Detect which cell encompasses the target text, then output its (X, Y) center coordinate. 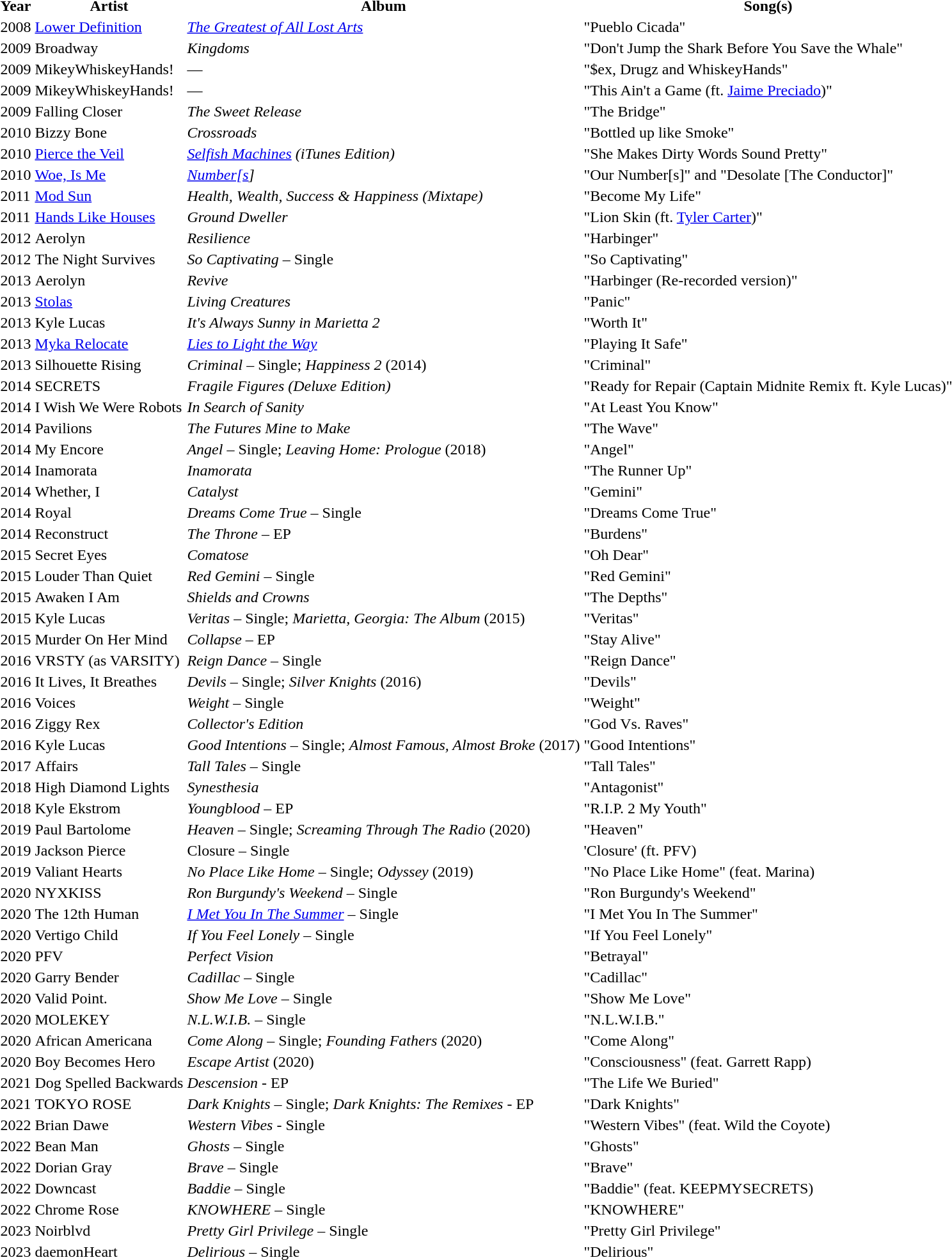
Collapse – EP (384, 639)
Catalyst (384, 491)
TOKYO ROSE (109, 1104)
Lower Definition (109, 27)
Kyle Ekstrom (109, 808)
Pretty Girl Privilege – Single (384, 1231)
So Captivating – Single (384, 259)
Descension - EP (384, 1083)
Garry Bender (109, 977)
Reconstruct (109, 534)
Living Creatures (384, 301)
Dog Spelled Backwards (109, 1083)
Good Intentions – Single; Almost Famous, Almost Broke (2017) (384, 745)
Lies to Light the Way (384, 344)
Angel – Single; Leaving Home: Prologue (2018) (384, 449)
Myka Relocate (109, 344)
The 12th Human (109, 914)
If You Feel Lonely – Single (384, 935)
Youngblood – EP (384, 808)
Brian Dawe (109, 1125)
My Encore (109, 449)
Stolas (109, 301)
It's Always Sunny in Marietta 2 (384, 323)
Ziggy Rex (109, 724)
Downcast (109, 1188)
I Met You In The Summer – Single (384, 914)
Heaven – Single; Screaming Through The Radio (2020) (384, 829)
Reign Dance – Single (384, 660)
Paul Bartolome (109, 829)
Veritas – Single; Marietta, Georgia: The Album (2015) (384, 618)
Mod Sun (109, 196)
It Lives, It Breathes (109, 682)
N.L.W.I.B. – Single (384, 1019)
Royal (109, 513)
The Sweet Release (384, 111)
Valiant Hearts (109, 872)
Voices (109, 703)
Pavilions (109, 428)
Synesthesia (384, 787)
Ground Dweller (384, 217)
Silhouette Rising (109, 365)
Health, Wealth, Success & Happiness (Mixtape) (384, 196)
Baddie – Single (384, 1188)
Louder Than Quiet (109, 576)
Bean Man (109, 1146)
Chrome Rose (109, 1209)
Revive (384, 280)
Number[s] (384, 175)
SECRETS (109, 386)
Fragile Figures (Deluxe Edition) (384, 386)
Tall Tales – Single (384, 766)
I Wish We Were Robots (109, 407)
Devils – Single; Silver Knights (2016) (384, 682)
The Throne – EP (384, 534)
African Americana (109, 1041)
Comatose (384, 555)
NYXKISS (109, 893)
Boy Becomes Hero (109, 1062)
Woe, Is Me (109, 175)
Whether, I (109, 491)
Escape Artist (2020) (384, 1062)
Noirblvd (109, 1231)
The Futures Mine to Make (384, 428)
Kingdoms (384, 48)
In Search of Sanity (384, 407)
Bizzy Bone (109, 132)
Affairs (109, 766)
No Place Like Home – Single; Odyssey (2019) (384, 872)
Closure – Single (384, 850)
Show Me Love – Single (384, 998)
Vertigo Child (109, 935)
Pierce the Veil (109, 154)
VRSTY (as VARSITY) (109, 660)
KNOWHERE – Single (384, 1209)
Shields and Crowns (384, 597)
Awaken I Am (109, 597)
Resilience (384, 238)
Ghosts – Single (384, 1146)
Hands Like Houses (109, 217)
PFV (109, 956)
Crossroads (384, 132)
Valid Point. (109, 998)
Ron Burgundy's Weekend – Single (384, 893)
Come Along – Single; Founding Fathers (2020) (384, 1041)
Perfect Vision (384, 956)
Selfish Machines (iTunes Edition) (384, 154)
Falling Closer (109, 111)
Dorian Gray (109, 1167)
MOLEKEY (109, 1019)
Western Vibes - Single (384, 1125)
Collector's Edition (384, 724)
High Diamond Lights (109, 787)
Criminal – Single; Happiness 2 (2014) (384, 365)
Jackson Pierce (109, 850)
Red Gemini – Single (384, 576)
Secret Eyes (109, 555)
Murder On Her Mind (109, 639)
The Greatest of All Lost Arts (384, 27)
Dark Knights – Single; Dark Knights: The Remixes - EP (384, 1104)
The Night Survives (109, 259)
Broadway (109, 48)
Brave – Single (384, 1167)
Dreams Come True – Single (384, 513)
Cadillac – Single (384, 977)
Weight – Single (384, 703)
